Locate the cell with the specified text and output its [x, y] center coordinate. 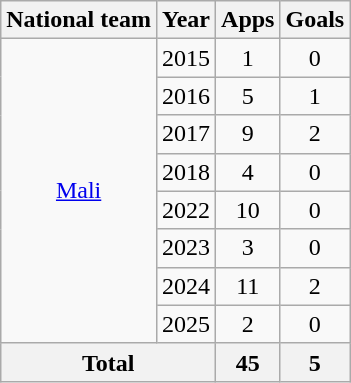
2018 [186, 172]
2017 [186, 134]
Mali [79, 191]
11 [248, 286]
2025 [186, 324]
45 [248, 362]
Year [186, 20]
National team [79, 20]
2022 [186, 210]
Total [108, 362]
Apps [248, 20]
10 [248, 210]
2015 [186, 58]
Goals [315, 20]
2024 [186, 286]
9 [248, 134]
2016 [186, 96]
4 [248, 172]
3 [248, 248]
2023 [186, 248]
